Pinpoint the cell where the given text exists, returning its [X, Y] midpoint coordinate. 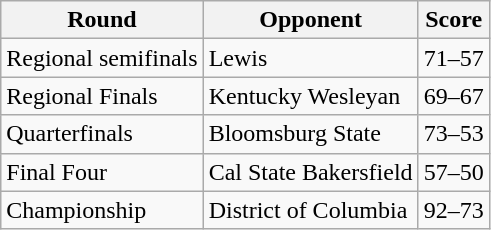
Lewis [310, 58]
Cal State Bakersfield [310, 172]
District of Columbia [310, 210]
71–57 [454, 58]
Quarterfinals [102, 134]
73–53 [454, 134]
Score [454, 20]
Opponent [310, 20]
69–67 [454, 96]
Regional Finals [102, 96]
Bloomsburg State [310, 134]
Championship [102, 210]
Kentucky Wesleyan [310, 96]
92–73 [454, 210]
Round [102, 20]
Regional semifinals [102, 58]
57–50 [454, 172]
Final Four [102, 172]
